Determine the (X, Y) coordinate at the center of the cell enclosing the given text.  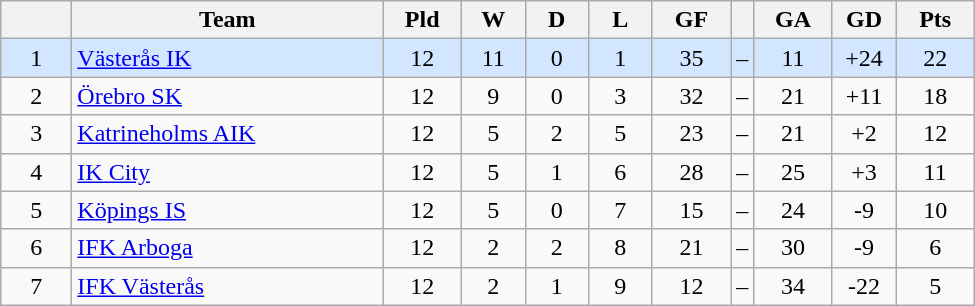
24 (794, 210)
34 (794, 286)
IFK Arboga (228, 248)
+24 (864, 58)
IFK Västerås (228, 286)
+2 (864, 134)
Västerås IK (228, 58)
W (493, 20)
28 (692, 172)
-22 (864, 286)
D (557, 20)
Pts (936, 20)
32 (692, 96)
30 (794, 248)
GD (864, 20)
8 (621, 248)
Köpings IS (228, 210)
Katrineholms AIK (228, 134)
Team (228, 20)
25 (794, 172)
GF (692, 20)
GA (794, 20)
L (621, 20)
Pld (422, 20)
22 (936, 58)
Örebro SK (228, 96)
IK City (228, 172)
23 (692, 134)
35 (692, 58)
4 (36, 172)
+11 (864, 96)
18 (936, 96)
10 (936, 210)
+3 (864, 172)
15 (692, 210)
